Locate the cell with the specified text and output its [X, Y] center coordinate. 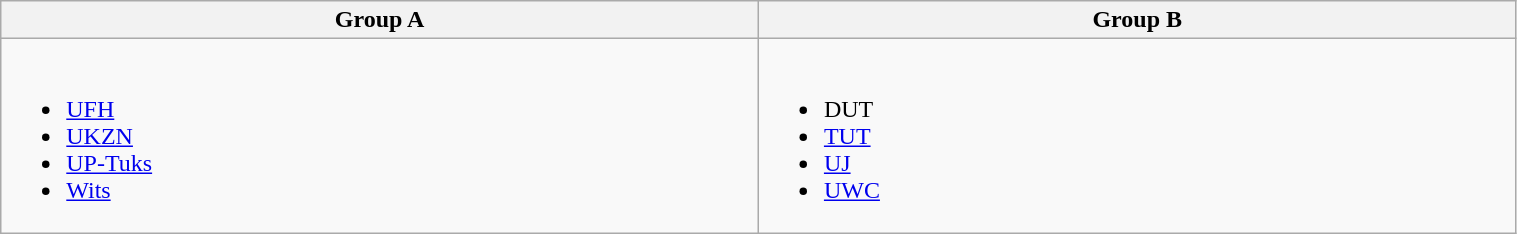
DUTTUTUJUWC [1137, 136]
Group A [380, 20]
UFHUKZNUP-TuksWits [380, 136]
Group B [1137, 20]
